Find where the given text appears and provide that cell's center as (X, Y) coordinate. 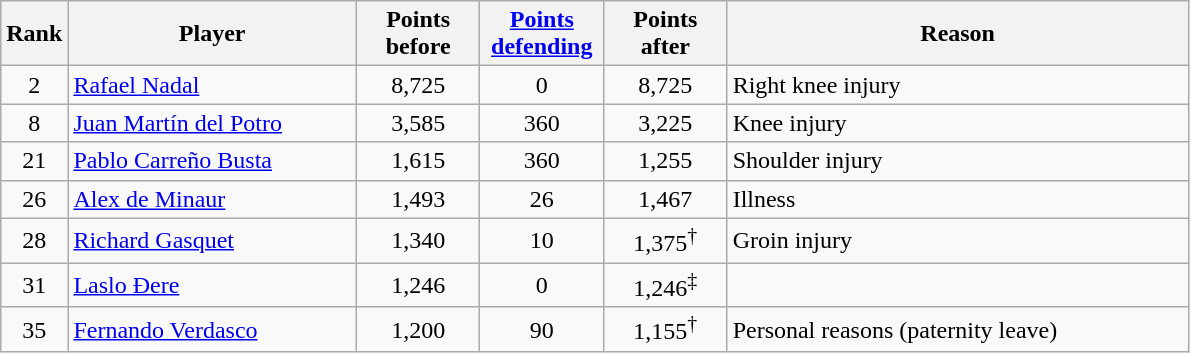
Fernando Verdasco (212, 330)
2 (34, 85)
Knee injury (958, 123)
1,340 (418, 240)
Laslo Đere (212, 286)
Groin injury (958, 240)
1,255 (666, 161)
1,467 (666, 199)
Rank (34, 34)
Juan Martín del Potro (212, 123)
1,375† (666, 240)
1,155† (666, 330)
1,200 (418, 330)
Illness (958, 199)
90 (542, 330)
1,615 (418, 161)
Personal reasons (paternity leave) (958, 330)
1,246‡ (666, 286)
Rafael Nadal (212, 85)
3,585 (418, 123)
Points after (666, 34)
3,225 (666, 123)
28 (34, 240)
Pablo Carreño Busta (212, 161)
31 (34, 286)
Player (212, 34)
21 (34, 161)
1,246 (418, 286)
Points before (418, 34)
Shoulder injury (958, 161)
Points defending (542, 34)
Richard Gasquet (212, 240)
10 (542, 240)
Reason (958, 34)
35 (34, 330)
Alex de Minaur (212, 199)
Right knee injury (958, 85)
1,493 (418, 199)
8 (34, 123)
